Scan for the cell matching the given text and deliver its [X, Y] coordinate at center. 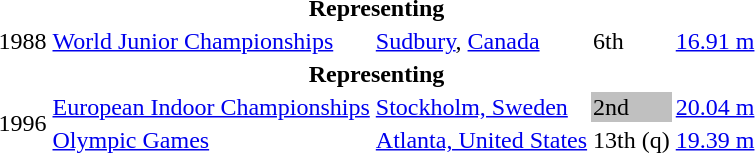
Stockholm, Sweden [481, 107]
Sudbury, Canada [481, 41]
World Junior Championships [211, 41]
2nd [632, 107]
European Indoor Championships [211, 107]
6th [632, 41]
